From the cell containing the given text, extract its center point as (x, y) coordinate. 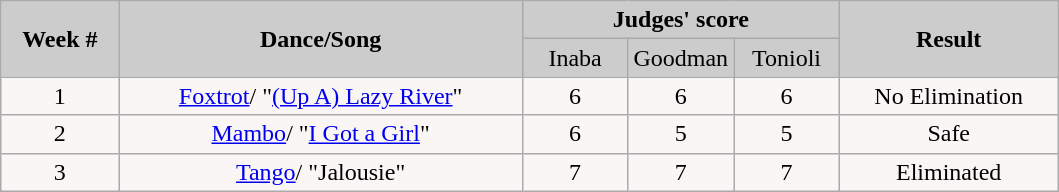
Week # (60, 39)
Tonioli (787, 58)
Dance/Song (320, 39)
No Elimination (948, 96)
1 (60, 96)
2 (60, 134)
Judges' score (680, 20)
Inaba (575, 58)
Result (948, 39)
Mambo/ "I Got a Girl" (320, 134)
Safe (948, 134)
3 (60, 172)
Goodman (681, 58)
Eliminated (948, 172)
Foxtrot/ "(Up A) Lazy River" (320, 96)
Tango/ "Jalousie" (320, 172)
